Determine the (X, Y) coordinate at the center of the cell enclosing the given text.  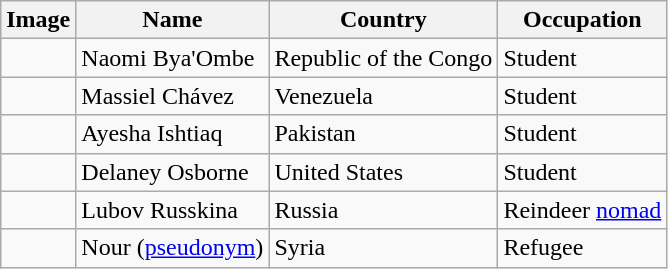
Massiel Chávez (172, 96)
Nour (pseudonym) (172, 248)
Name (172, 20)
Venezuela (384, 96)
Country (384, 20)
Reindeer nomad (582, 210)
Delaney Osborne (172, 172)
Republic of the Congo (384, 58)
Russia (384, 210)
Image (38, 20)
Refugee (582, 248)
Lubov Russkina (172, 210)
Occupation (582, 20)
Syria (384, 248)
Naomi Bya'Ombe (172, 58)
United States (384, 172)
Pakistan (384, 134)
Ayesha Ishtiaq (172, 134)
